Extract the (x, y) coordinate from the center of the cell holding the provided text.  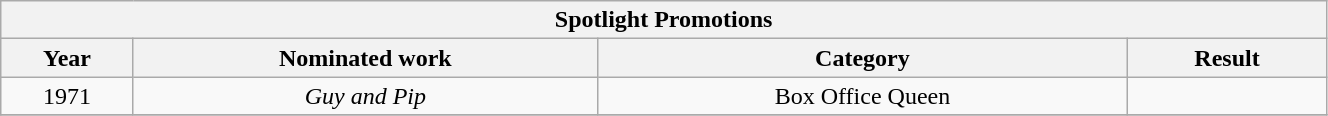
Year (68, 58)
Result (1228, 58)
Nominated work (365, 58)
Box Office Queen (862, 96)
1971 (68, 96)
Category (862, 58)
Spotlight Promotions (664, 20)
Guy and Pip (365, 96)
